Detect which cell encompasses the target text, then output its (x, y) center coordinate. 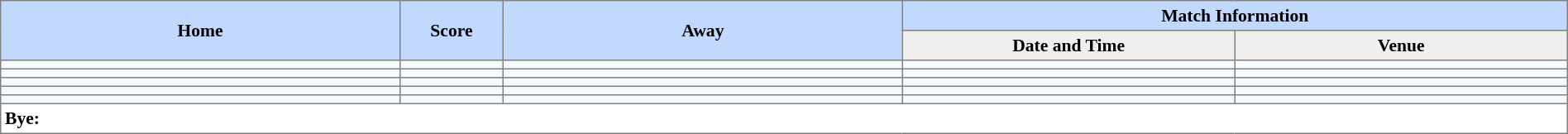
Match Information (1235, 16)
Date and Time (1068, 45)
Score (452, 31)
Venue (1401, 45)
Away (703, 31)
Home (200, 31)
Bye: (784, 118)
